Pinpoint the cell where the given text exists, returning its [X, Y] midpoint coordinate. 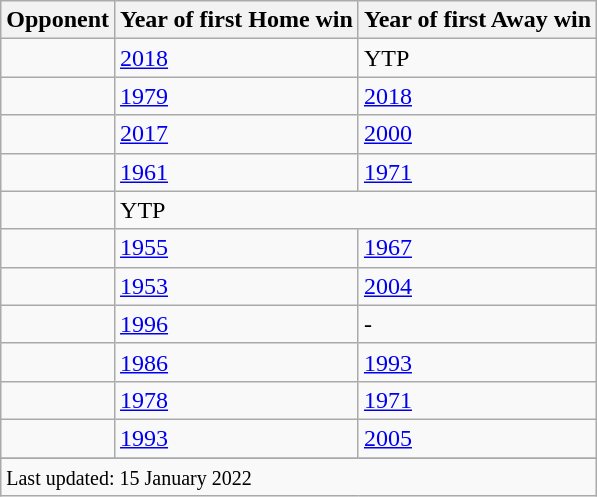
1979 [237, 96]
Year of first Away win [477, 20]
- [477, 324]
Year of first Home win [237, 20]
1955 [237, 248]
1996 [237, 324]
Opponent [58, 20]
2005 [477, 438]
1986 [237, 362]
2017 [237, 134]
Last updated: 15 January 2022 [299, 477]
2000 [477, 134]
2004 [477, 286]
1978 [237, 400]
1961 [237, 172]
1953 [237, 286]
1967 [477, 248]
